Scan for the cell matching the given text and deliver its [x, y] coordinate at center. 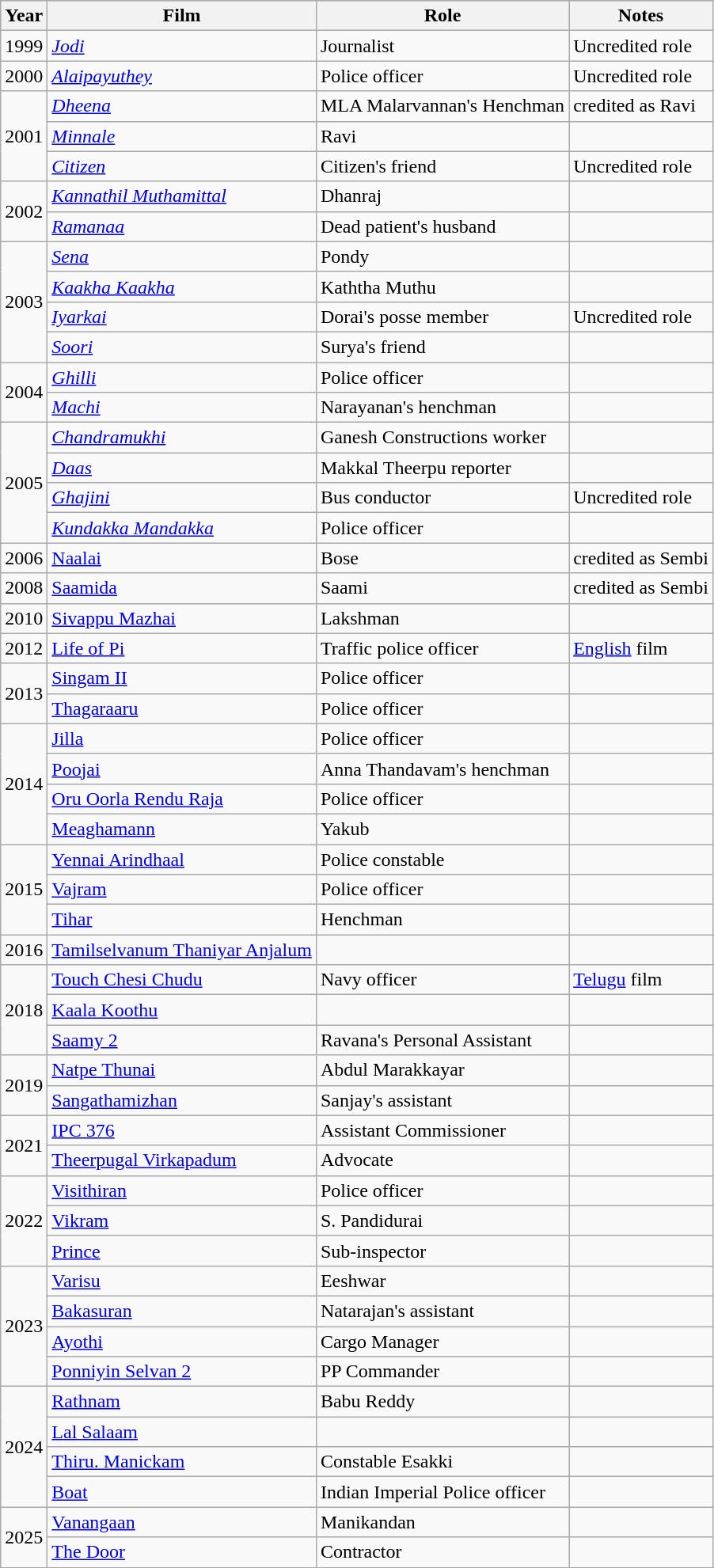
S. Pandidurai [442, 1221]
Life of Pi [182, 648]
Ganesh Constructions worker [442, 438]
Citizen [182, 166]
Lakshman [442, 618]
The Door [182, 1552]
Vikram [182, 1221]
Saamida [182, 588]
Kaththa Muthu [442, 287]
Saami [442, 588]
2014 [24, 784]
Film [182, 16]
Oru Oorla Rendu Raja [182, 799]
Touch Chesi Chudu [182, 980]
Advocate [442, 1160]
2008 [24, 588]
Anna Thandavam's henchman [442, 769]
Police constable [442, 859]
Dead patient's husband [442, 226]
2003 [24, 302]
Varisu [182, 1281]
Makkal Theerpu reporter [442, 468]
Sub-inspector [442, 1251]
Pondy [442, 256]
Boat [182, 1492]
Journalist [442, 46]
Thiru. Manickam [182, 1462]
Chandramukhi [182, 438]
2004 [24, 393]
Thagaraaru [182, 708]
Ravi [442, 136]
Bakasuran [182, 1311]
Iyarkai [182, 317]
PP Commander [442, 1372]
2022 [24, 1221]
Telugu film [641, 980]
Sivappu Mazhai [182, 618]
Natarajan's assistant [442, 1311]
Visithiran [182, 1190]
Minnale [182, 136]
Surya's friend [442, 347]
MLA Malarvannan's Henchman [442, 106]
Rathnam [182, 1402]
Dhanraj [442, 196]
Theerpugal Virkapadum [182, 1160]
Meaghamann [182, 829]
2012 [24, 648]
Sena [182, 256]
Singam II [182, 678]
2019 [24, 1085]
Babu Reddy [442, 1402]
2013 [24, 693]
2023 [24, 1326]
Year [24, 16]
English film [641, 648]
Dheena [182, 106]
Poojai [182, 769]
Yakub [442, 829]
Prince [182, 1251]
Kaala Koothu [182, 1010]
Narayanan's henchman [442, 408]
2021 [24, 1145]
Ponniyin Selvan 2 [182, 1372]
Lal Salaam [182, 1432]
Ayothi [182, 1342]
Natpe Thunai [182, 1070]
Jodi [182, 46]
Constable Esakki [442, 1462]
Dorai's posse member [442, 317]
Henchman [442, 920]
2005 [24, 483]
Saamy 2 [182, 1040]
Kaakha Kaakha [182, 287]
Ghajini [182, 498]
Ramanaa [182, 226]
Kannathil Muthamittal [182, 196]
Traffic police officer [442, 648]
Naalai [182, 558]
2006 [24, 558]
Abdul Marakkayar [442, 1070]
Vajram [182, 890]
Tamilselvanum Thaniyar Anjalum [182, 950]
Contractor [442, 1552]
Vanangaan [182, 1522]
Eeshwar [442, 1281]
Ravana's Personal Assistant [442, 1040]
Bose [442, 558]
Indian Imperial Police officer [442, 1492]
2016 [24, 950]
Role [442, 16]
IPC 376 [182, 1130]
2010 [24, 618]
Ghilli [182, 378]
Manikandan [442, 1522]
1999 [24, 46]
Alaipayuthey [182, 76]
2000 [24, 76]
2002 [24, 211]
2025 [24, 1537]
2001 [24, 136]
Cargo Manager [442, 1342]
Kundakka Mandakka [182, 528]
Yennai Arindhaal [182, 859]
credited as Ravi [641, 106]
Soori [182, 347]
2015 [24, 889]
Navy officer [442, 980]
Notes [641, 16]
Sanjay's assistant [442, 1100]
Jilla [182, 738]
2018 [24, 1010]
Citizen's friend [442, 166]
Bus conductor [442, 498]
Daas [182, 468]
Sangathamizhan [182, 1100]
Machi [182, 408]
Assistant Commissioner [442, 1130]
Tihar [182, 920]
2024 [24, 1447]
